Detect which cell encompasses the target text, then output its [x, y] center coordinate. 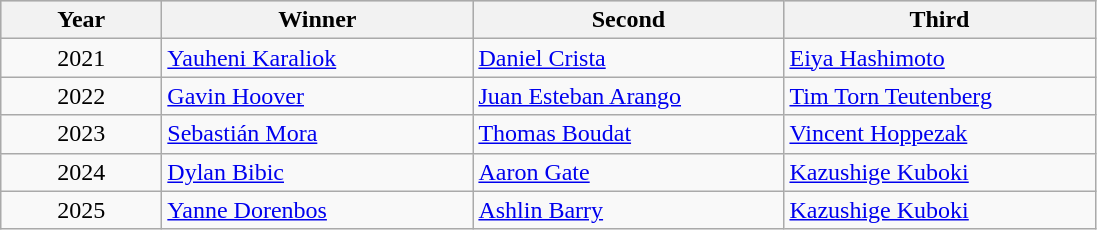
2021 [82, 58]
Third [940, 20]
Second [628, 20]
Tim Torn Teutenberg [940, 96]
Year [82, 20]
Daniel Crista [628, 58]
2025 [82, 210]
Winner [318, 20]
Juan Esteban Arango [628, 96]
Aaron Gate [628, 172]
Sebastián Mora [318, 134]
Gavin Hoover [318, 96]
Ashlin Barry [628, 210]
Vincent Hoppezak [940, 134]
Eiya Hashimoto [940, 58]
2024 [82, 172]
Thomas Boudat [628, 134]
Yanne Dorenbos [318, 210]
2023 [82, 134]
Dylan Bibic [318, 172]
Yauheni Karaliok [318, 58]
2022 [82, 96]
